Find where the given text appears and provide that cell's center as [X, Y] coordinate. 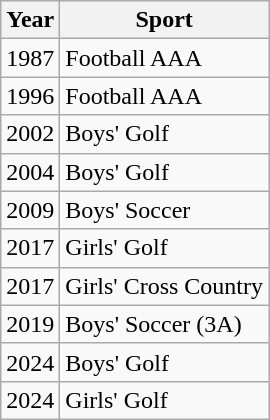
Boys' Soccer (3A) [164, 324]
2002 [30, 134]
2004 [30, 172]
1996 [30, 96]
Boys' Soccer [164, 210]
Girls' Cross Country [164, 286]
1987 [30, 58]
Year [30, 20]
Sport [164, 20]
2019 [30, 324]
2009 [30, 210]
